For the text-containing cell, return its midpoint in (x, y) coordinate format. 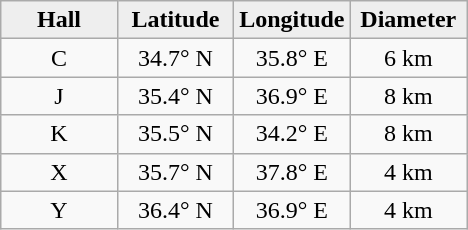
35.4° N (175, 96)
Y (59, 210)
K (59, 134)
36.4° N (175, 210)
C (59, 58)
35.8° E (292, 58)
Hall (59, 20)
35.7° N (175, 172)
Longitude (292, 20)
34.7° N (175, 58)
6 km (408, 58)
34.2° E (292, 134)
Diameter (408, 20)
37.8° E (292, 172)
35.5° N (175, 134)
X (59, 172)
J (59, 96)
Latitude (175, 20)
